For the text-containing cell, return its midpoint in [x, y] coordinate format. 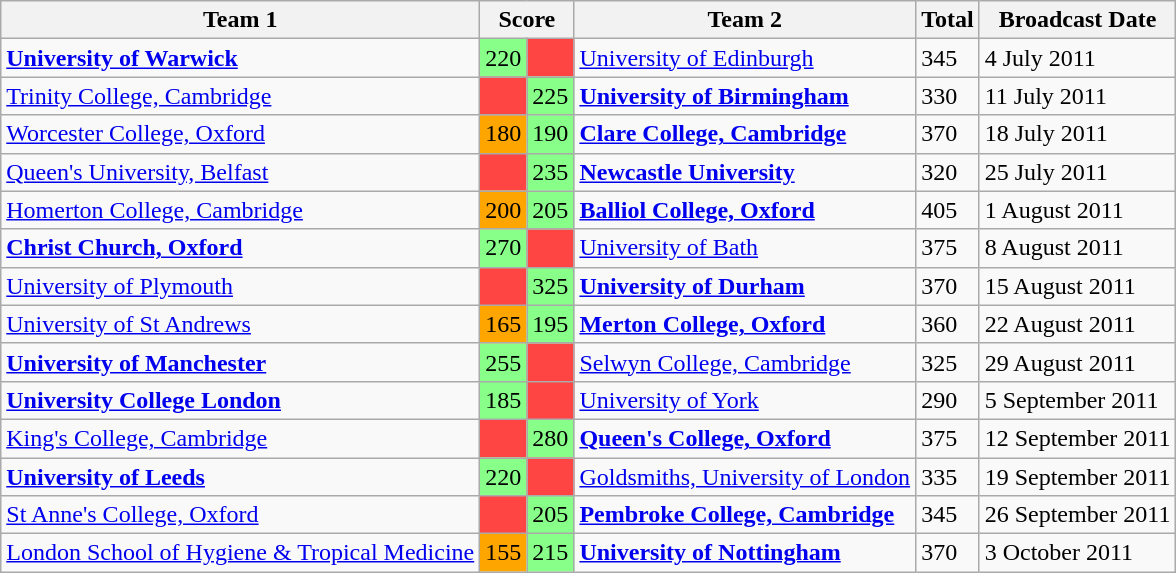
26 September 2011 [1078, 515]
University of Plymouth [240, 286]
Merton College, Oxford [745, 324]
University of Durham [745, 286]
18 July 2011 [1078, 134]
320 [948, 172]
University of Bath [745, 248]
King's College, Cambridge [240, 438]
St Anne's College, Oxford [240, 515]
Broadcast Date [1078, 20]
200 [504, 210]
University of Warwick [240, 58]
195 [550, 324]
8 August 2011 [1078, 248]
Selwyn College, Cambridge [745, 362]
335 [948, 477]
330 [948, 96]
Queen's University, Belfast [240, 172]
Goldsmiths, University of London [745, 477]
29 August 2011 [1078, 362]
London School of Hygiene & Tropical Medicine [240, 553]
5 September 2011 [1078, 400]
1 August 2011 [1078, 210]
19 September 2011 [1078, 477]
255 [504, 362]
215 [550, 553]
Pembroke College, Cambridge [745, 515]
Team 2 [745, 20]
Worcester College, Oxford [240, 134]
Queen's College, Oxford [745, 438]
270 [504, 248]
4 July 2011 [1078, 58]
University of Edinburgh [745, 58]
235 [550, 172]
University College London [240, 400]
280 [550, 438]
University of Nottingham [745, 553]
Score [527, 20]
15 August 2011 [1078, 286]
Christ Church, Oxford [240, 248]
190 [550, 134]
185 [504, 400]
11 July 2011 [1078, 96]
University of St Andrews [240, 324]
290 [948, 400]
Homerton College, Cambridge [240, 210]
3 October 2011 [1078, 553]
180 [504, 134]
University of Leeds [240, 477]
12 September 2011 [1078, 438]
225 [550, 96]
Trinity College, Cambridge [240, 96]
22 August 2011 [1078, 324]
25 July 2011 [1078, 172]
360 [948, 324]
Balliol College, Oxford [745, 210]
165 [504, 324]
Team 1 [240, 20]
Clare College, Cambridge [745, 134]
University of Birmingham [745, 96]
University of York [745, 400]
University of Manchester [240, 362]
Newcastle University [745, 172]
405 [948, 210]
155 [504, 553]
Total [948, 20]
